Pinpoint the cell where the given text exists, returning its (X, Y) midpoint coordinate. 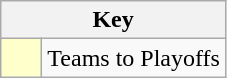
Key (114, 20)
Teams to Playoffs (134, 58)
